Provide the (X, Y) coordinate of the cell's center where the given text is located.  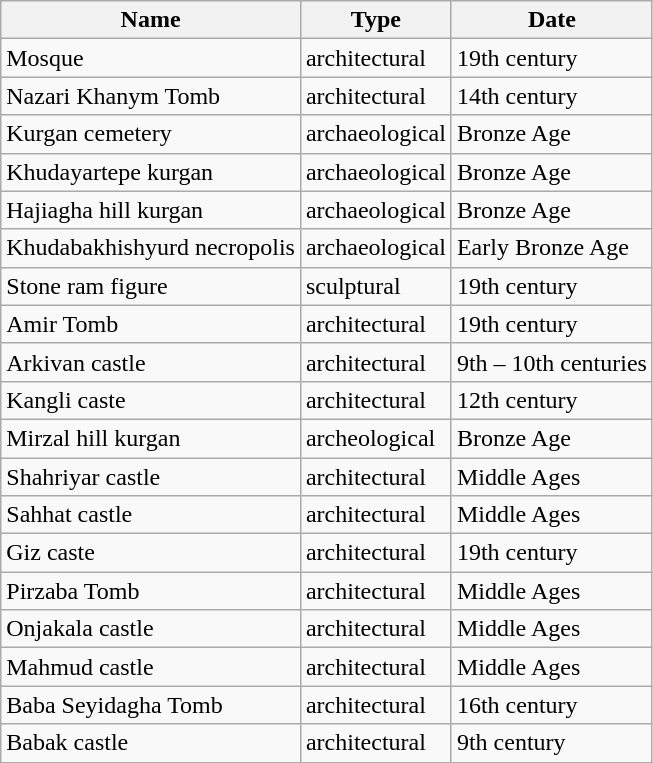
Sahhat castle (151, 515)
Khudabakhishyurd necropolis (151, 248)
Mirzal hill kurgan (151, 438)
Arkivan castle (151, 362)
archeological (376, 438)
9th – 10th centuries (552, 362)
Kangli caste (151, 400)
Onjakala castle (151, 629)
Name (151, 20)
Kurgan cemetery (151, 134)
Shahriyar castle (151, 477)
Type (376, 20)
Babak castle (151, 743)
Baba Seyidagha Tomb (151, 705)
Giz caste (151, 553)
14th century (552, 96)
9th century (552, 743)
Stone ram figure (151, 286)
Mahmud castle (151, 667)
Pirzaba Tomb (151, 591)
12th century (552, 400)
Hajiagha hill kurgan (151, 210)
Date (552, 20)
Early Bronze Age (552, 248)
Nazari Khanym Tomb (151, 96)
16th century (552, 705)
Khudayartepe kurgan (151, 172)
Mosque (151, 58)
sculptural (376, 286)
Amir Tomb (151, 324)
